Determine the (X, Y) coordinate at the center of the cell enclosing the given text.  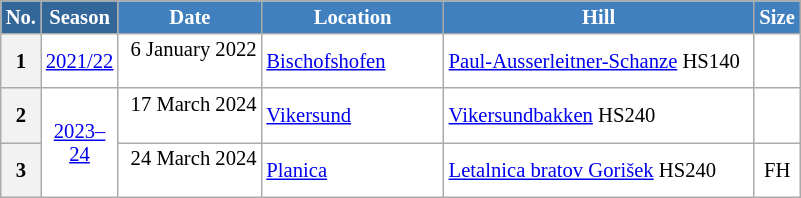
24 March 2024 (190, 170)
Location (352, 16)
Letalnica bratov Gorišek HS240 (599, 170)
17 March 2024 (190, 116)
3 (21, 170)
FH (776, 170)
Size (776, 16)
Hill (599, 16)
No. (21, 16)
1 (21, 60)
2 (21, 116)
Season (80, 16)
Planica (352, 170)
2021/22 (80, 60)
Bischofshofen (352, 60)
Date (190, 16)
2023–24 (80, 143)
Paul-Ausserleitner-Schanze HS140 (599, 60)
6 January 2022 (190, 60)
Vikersund (352, 116)
Vikersundbakken HS240 (599, 116)
